Identify which cell holds the provided text, then report its (x, y) central coordinate. 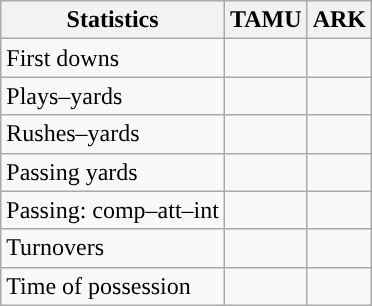
Rushes–yards (113, 134)
Plays–yards (113, 96)
Passing: comp–att–int (113, 210)
TAMU (266, 20)
Time of possession (113, 286)
Statistics (113, 20)
First downs (113, 58)
Passing yards (113, 172)
Turnovers (113, 248)
ARK (339, 20)
